Find where the given text appears and provide that cell's center as (X, Y) coordinate. 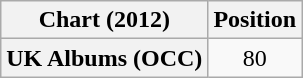
Chart (2012) (104, 20)
Position (255, 20)
UK Albums (OCC) (104, 58)
80 (255, 58)
